For the text-containing cell, return its midpoint in [x, y] coordinate format. 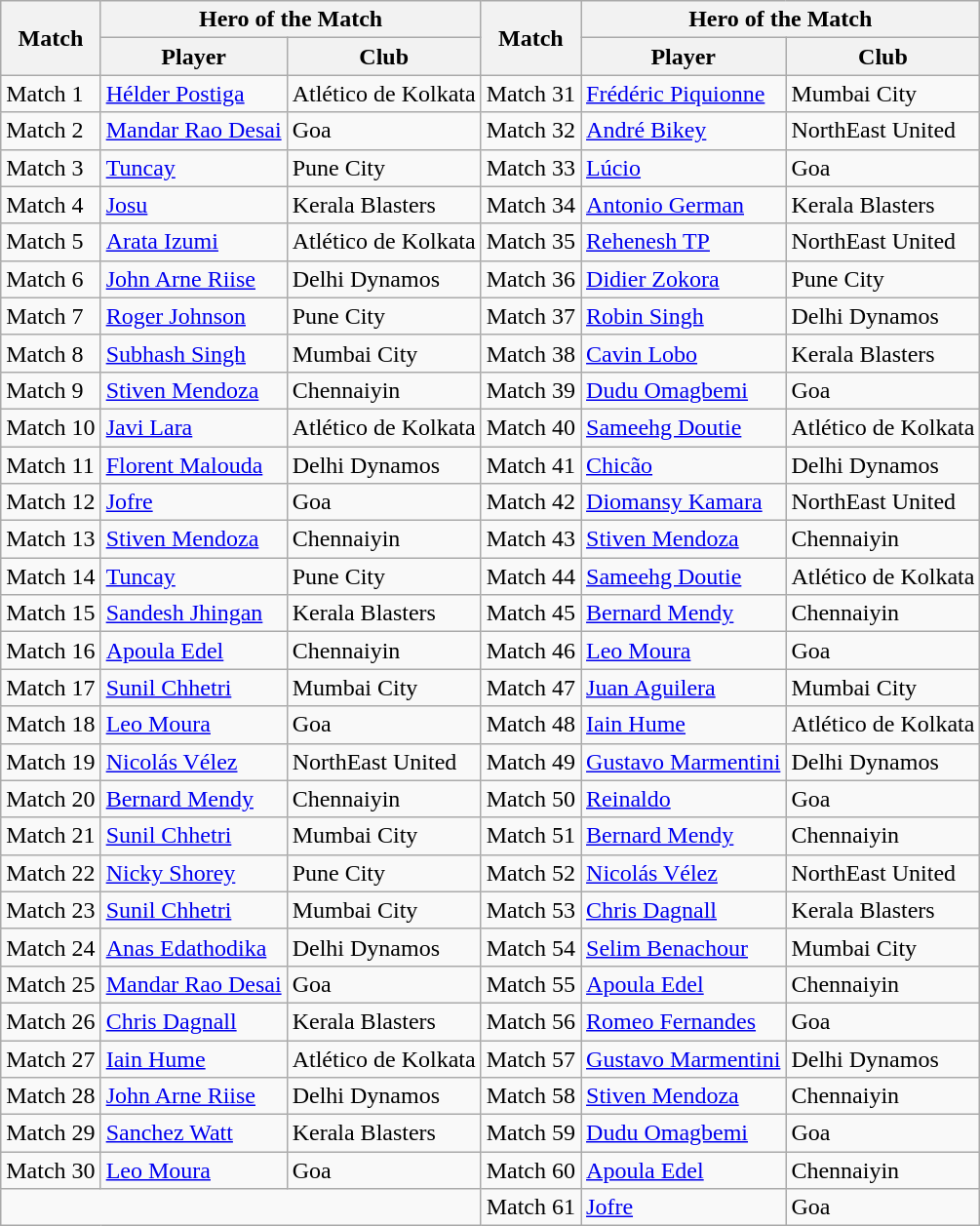
Match 22 [51, 873]
Romeo Fernandes [684, 1021]
Match 26 [51, 1021]
Match 35 [530, 242]
Sanchez Watt [193, 1133]
Anas Edathodika [193, 947]
Match 17 [51, 688]
Match 47 [530, 688]
Diomansy Kamara [684, 502]
Josu [193, 205]
Match 40 [530, 427]
Match 49 [530, 762]
Chicão [684, 465]
Match 19 [51, 762]
Match 23 [51, 910]
Didier Zokora [684, 279]
Match 36 [530, 279]
Match 29 [51, 1133]
Match 51 [530, 836]
Antonio German [684, 205]
Match 60 [530, 1170]
Match 4 [51, 205]
Match 14 [51, 576]
Match 42 [530, 502]
Match 52 [530, 873]
Match 58 [530, 1096]
Selim Benachour [684, 947]
Roger Johnson [193, 316]
Match 61 [530, 1207]
Match 3 [51, 168]
Match 55 [530, 984]
Match 37 [530, 316]
Match 7 [51, 316]
Match 11 [51, 465]
Nicky Shorey [193, 873]
Match 28 [51, 1096]
Match 2 [51, 131]
Reinaldo [684, 799]
Match 41 [530, 465]
Match 6 [51, 279]
Match 46 [530, 651]
Cavin Lobo [684, 353]
Rehenesh TP [684, 242]
Robin Singh [684, 316]
Match 27 [51, 1058]
Match 53 [530, 910]
Match 56 [530, 1021]
Hélder Postiga [193, 94]
Match 1 [51, 94]
Frédéric Piquionne [684, 94]
Match 13 [51, 539]
Match 48 [530, 725]
Match 12 [51, 502]
Match 34 [530, 205]
Lúcio [684, 168]
Match 9 [51, 390]
Match 15 [51, 613]
Match 43 [530, 539]
Match 33 [530, 168]
Match 18 [51, 725]
Juan Aguilera [684, 688]
Javi Lara [193, 427]
Match 8 [51, 353]
André Bikey [684, 131]
Match 16 [51, 651]
Match 54 [530, 947]
Match 30 [51, 1170]
Match 25 [51, 984]
Match 59 [530, 1133]
Arata Izumi [193, 242]
Florent Malouda [193, 465]
Match 21 [51, 836]
Match 31 [530, 94]
Match 57 [530, 1058]
Match 10 [51, 427]
Match 24 [51, 947]
Match 50 [530, 799]
Subhash Singh [193, 353]
Match 45 [530, 613]
Match 5 [51, 242]
Match 38 [530, 353]
Sandesh Jhingan [193, 613]
Match 32 [530, 131]
Match 39 [530, 390]
Match 20 [51, 799]
Match 44 [530, 576]
